Provide the [X, Y] coordinate of the cell's center where the given text is located.  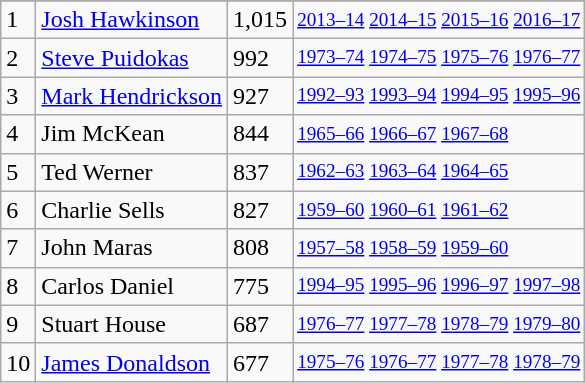
Steve Puidokas [132, 58]
Stuart House [132, 324]
8 [18, 286]
1973–74 1974–75 1975–76 1976–77 [439, 58]
5 [18, 172]
9 [18, 324]
677 [260, 362]
1965–66 1966–67 1967–68 [439, 134]
Ted Werner [132, 172]
7 [18, 248]
James Donaldson [132, 362]
1962–63 1963–64 1964–65 [439, 172]
808 [260, 248]
6 [18, 210]
1957–58 1958–59 1959–60 [439, 248]
4 [18, 134]
837 [260, 172]
775 [260, 286]
827 [260, 210]
John Maras [132, 248]
1992–93 1993–94 1994–95 1995–96 [439, 96]
Josh Hawkinson [132, 20]
1959–60 1960–61 1961–62 [439, 210]
Charlie Sells [132, 210]
Carlos Daniel [132, 286]
2 [18, 58]
927 [260, 96]
1994–95 1995–96 1996–97 1997–98 [439, 286]
687 [260, 324]
2013–14 2014–15 2015–16 2016–17 [439, 20]
1,015 [260, 20]
992 [260, 58]
1975–76 1976–77 1977–78 1978–79 [439, 362]
1976–77 1977–78 1978–79 1979–80 [439, 324]
Jim McKean [132, 134]
1 [18, 20]
10 [18, 362]
3 [18, 96]
Mark Hendrickson [132, 96]
844 [260, 134]
